Output the [x, y] coordinate of the center of the cell containing the given text.  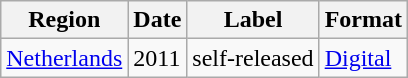
2011 [158, 58]
Digital [363, 58]
Region [64, 20]
Format [363, 20]
Netherlands [64, 58]
Label [253, 20]
Date [158, 20]
self-released [253, 58]
